Search for the cell housing the specified text and yield its (x, y) center coordinate. 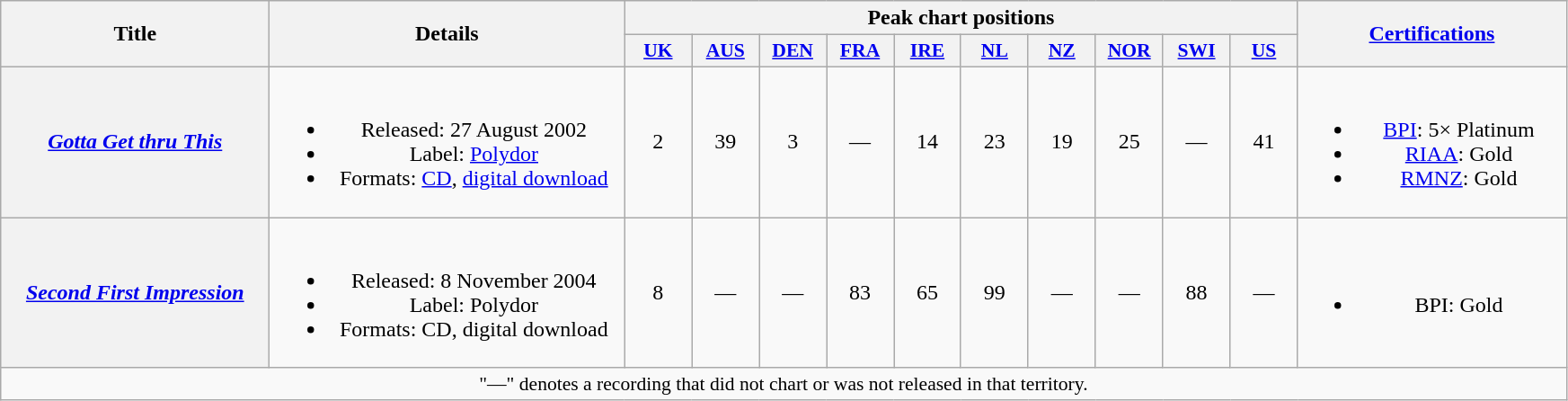
Peak chart positions (961, 18)
BPI: 5× PlatinumRIAA: GoldRMNZ: Gold (1432, 142)
Certifications (1432, 34)
65 (927, 293)
39 (726, 142)
3 (793, 142)
83 (861, 293)
US (1263, 51)
IRE (927, 51)
DEN (793, 51)
NZ (1062, 51)
"—" denotes a recording that did not chart or was not released in that territory. (784, 384)
Title (135, 34)
Released: 27 August 2002Label: PolydorFormats: CD, digital download (447, 142)
SWI (1197, 51)
UK (658, 51)
NOR (1129, 51)
BPI: Gold (1432, 293)
99 (994, 293)
Details (447, 34)
23 (994, 142)
Second First Impression (135, 293)
14 (927, 142)
Gotta Get thru This (135, 142)
NL (994, 51)
25 (1129, 142)
2 (658, 142)
8 (658, 293)
88 (1197, 293)
Released: 8 November 2004Label: PolydorFormats: CD, digital download (447, 293)
FRA (861, 51)
19 (1062, 142)
AUS (726, 51)
41 (1263, 142)
